Locate the cell with the specified text and output its (x, y) center coordinate. 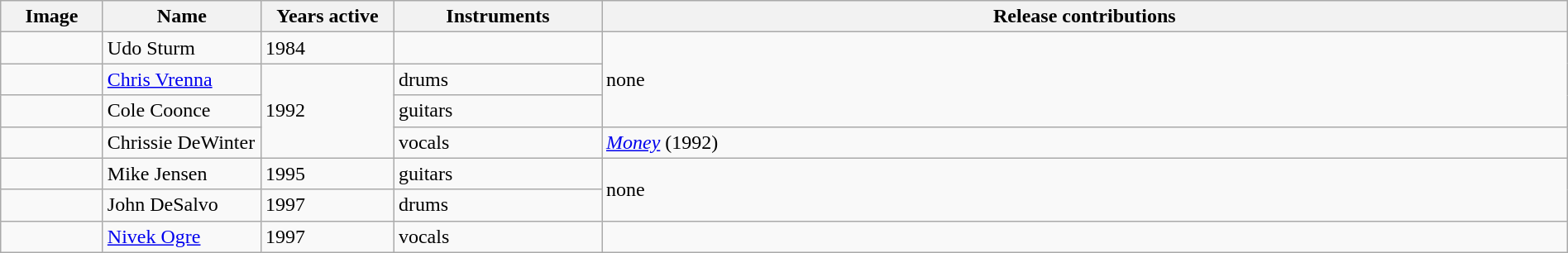
Udo Sturm (182, 48)
Instruments (498, 17)
1992 (327, 111)
Image (52, 17)
Name (182, 17)
John DeSalvo (182, 205)
Cole Coonce (182, 111)
Years active (327, 17)
1984 (327, 48)
Chrissie DeWinter (182, 142)
Release contributions (1085, 17)
Chris Vrenna (182, 79)
Nivek Ogre (182, 236)
1995 (327, 174)
Money (1992) (1085, 142)
Mike Jensen (182, 174)
